Provide the (X, Y) coordinate of the cell's center where the given text is located.  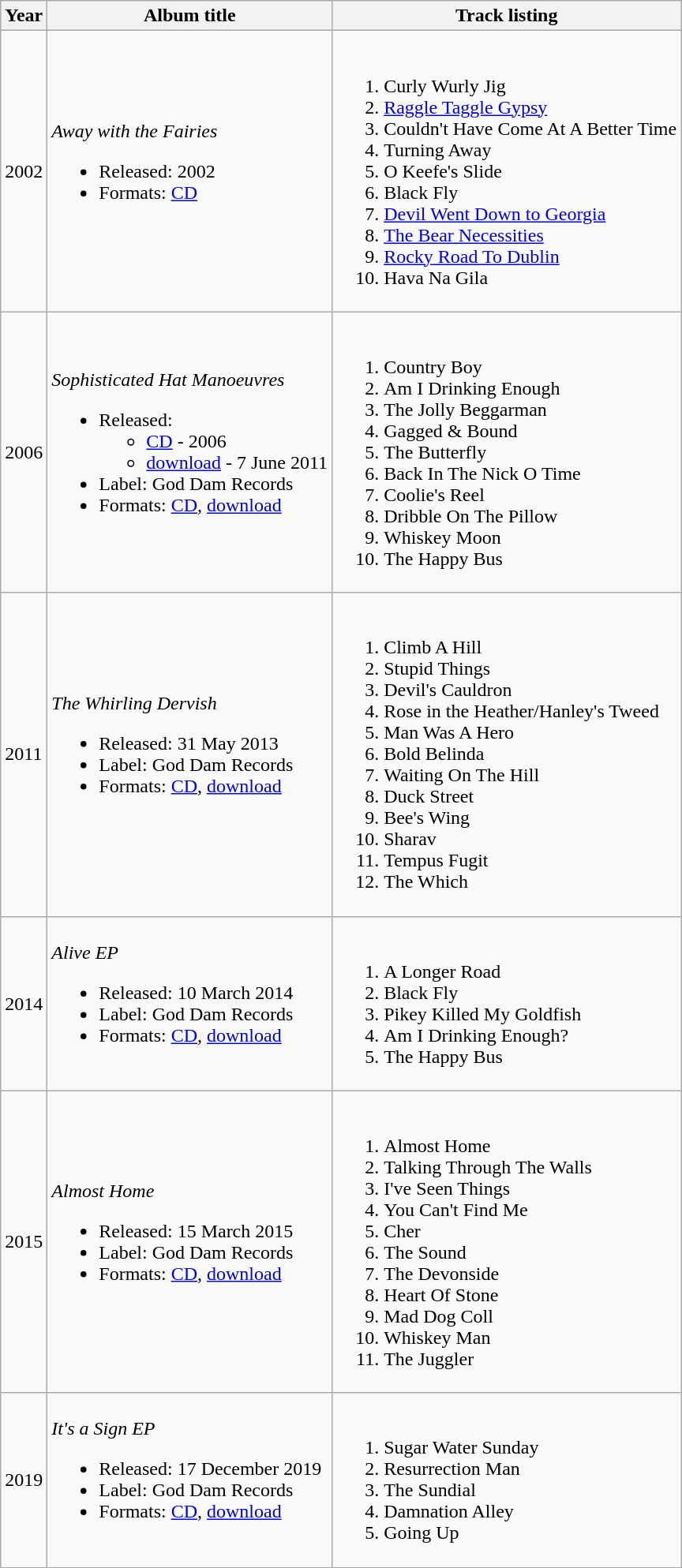
Almost HomeTalking Through The WallsI've Seen ThingsYou Can't Find MeCherThe SoundThe DevonsideHeart Of StoneMad Dog CollWhiskey ManThe Juggler (507, 1242)
2006 (24, 452)
Sophisticated Hat ManoeuvresReleased:CD - 2006download - 7 June 2011 Label: God Dam RecordsFormats: CD, download (189, 452)
Album title (189, 16)
2002 (24, 171)
2019 (24, 1480)
2014 (24, 1004)
Almost HomeReleased: 15 March 2015 Label: God Dam RecordsFormats: CD, download (189, 1242)
Track listing (507, 16)
Year (24, 16)
2015 (24, 1242)
Alive EPReleased: 10 March 2014 Label: God Dam RecordsFormats: CD, download (189, 1004)
It's a Sign EPReleased: 17 December 2019 Label: God Dam RecordsFormats: CD, download (189, 1480)
2011 (24, 754)
The Whirling DervishReleased: 31 May 2013 Label: God Dam RecordsFormats: CD, download (189, 754)
A Longer RoadBlack FlyPikey Killed My GoldfishAm I Drinking Enough?The Happy Bus (507, 1004)
Sugar Water SundayResurrection ManThe SundialDamnation AlleyGoing Up (507, 1480)
Away with the FairiesReleased: 2002Formats: CD (189, 171)
